Scan for the cell matching the given text and deliver its (x, y) coordinate at center. 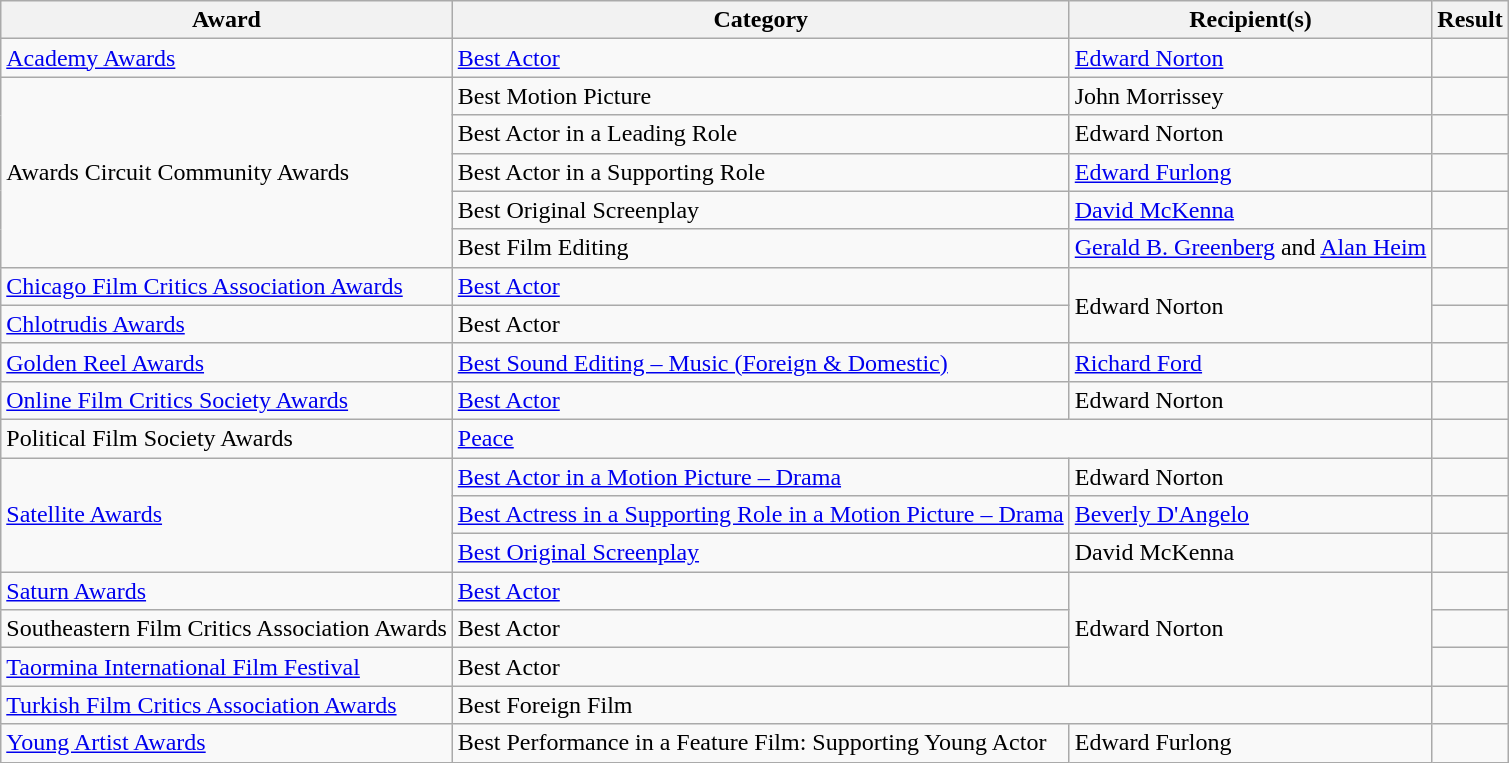
Best Film Editing (760, 248)
Result (1470, 20)
Richard Ford (1250, 362)
Award (227, 20)
Beverly D'Angelo (1250, 515)
Online Film Critics Society Awards (227, 400)
Best Foreign Film (942, 705)
Best Actor in a Leading Role (760, 134)
Golden Reel Awards (227, 362)
Best Actress in a Supporting Role in a Motion Picture – Drama (760, 515)
John Morrissey (1250, 96)
Taormina International Film Festival (227, 667)
Best Actor in a Supporting Role (760, 172)
Best Sound Editing – Music (Foreign & Domestic) (760, 362)
Category (760, 20)
Saturn Awards (227, 591)
Southeastern Film Critics Association Awards (227, 629)
Young Artist Awards (227, 743)
Academy Awards (227, 58)
Awards Circuit Community Awards (227, 172)
Best Motion Picture (760, 96)
Gerald B. Greenberg and Alan Heim (1250, 248)
Chlotrudis Awards (227, 324)
Best Performance in a Feature Film: Supporting Young Actor (760, 743)
Peace (942, 438)
Chicago Film Critics Association Awards (227, 286)
Turkish Film Critics Association Awards (227, 705)
Satellite Awards (227, 515)
Recipient(s) (1250, 20)
Best Actor in a Motion Picture – Drama (760, 477)
Political Film Society Awards (227, 438)
